Return (X, Y) of the center of cell containing provided text 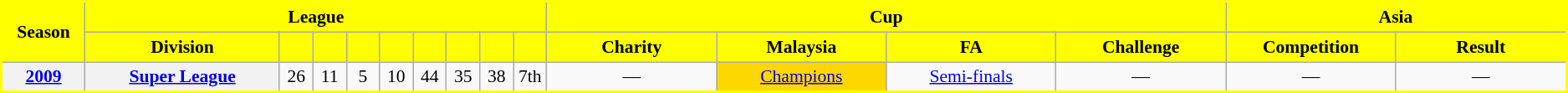
Asia (1397, 17)
Division (182, 47)
Charity (632, 47)
Competition (1311, 47)
Cup (886, 17)
Season (43, 32)
Result (1481, 47)
38 (497, 77)
10 (396, 77)
League (316, 17)
Semi-finals (971, 77)
26 (296, 77)
5 (363, 77)
Malaysia (801, 47)
Super League (182, 77)
FA (971, 47)
Champions (801, 77)
2009 (43, 77)
7th (530, 77)
11 (329, 77)
Challenge (1141, 47)
35 (463, 77)
44 (430, 77)
